Return [x, y] of the center of cell containing provided text 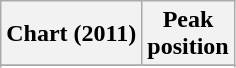
Peakposition [188, 34]
Chart (2011) [72, 34]
